Return the [x, y] coordinate for the center point of the cell that contains the specified text.  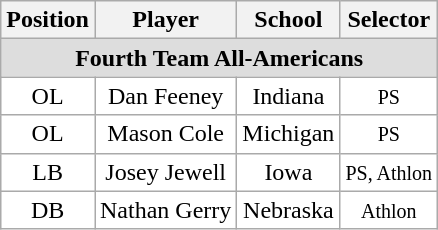
Josey Jewell [165, 172]
DB [48, 210]
Mason Cole [165, 134]
Dan Feeney [165, 96]
Nebraska [288, 210]
Player [165, 20]
Nathan Gerry [165, 210]
Selector [389, 20]
School [288, 20]
Athlon [389, 210]
LB [48, 172]
Iowa [288, 172]
Fourth Team All-Americans [220, 58]
Michigan [288, 134]
Indiana [288, 96]
Position [48, 20]
PS, Athlon [389, 172]
